From the cell containing the given text, extract its center point as [X, Y] coordinate. 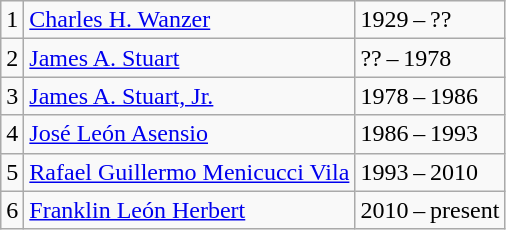
2 [12, 58]
1 [12, 20]
6 [12, 210]
1929 – ?? [430, 20]
James A. Stuart, Jr. [190, 96]
Rafael Guillermo Menicucci Vila [190, 172]
4 [12, 134]
?? – 1978 [430, 58]
José León Asensio [190, 134]
James A. Stuart [190, 58]
1993 – 2010 [430, 172]
1978 – 1986 [430, 96]
1986 – 1993 [430, 134]
Charles H. Wanzer [190, 20]
Franklin León Herbert [190, 210]
5 [12, 172]
3 [12, 96]
2010 – present [430, 210]
